Scan for the cell matching the given text and deliver its [x, y] coordinate at center. 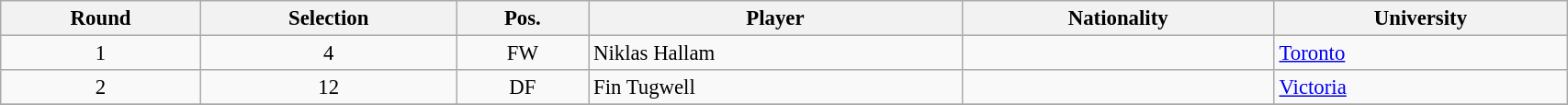
1 [101, 53]
FW [523, 53]
Player [775, 18]
Toronto [1420, 53]
Victoria [1420, 87]
Selection [329, 18]
2 [101, 87]
4 [329, 53]
Nationality [1118, 18]
DF [523, 87]
Round [101, 18]
Niklas Hallam [775, 53]
Fin Tugwell [775, 87]
Pos. [523, 18]
University [1420, 18]
12 [329, 87]
